Determine the [x, y] coordinate at the center of the cell enclosing the given text.  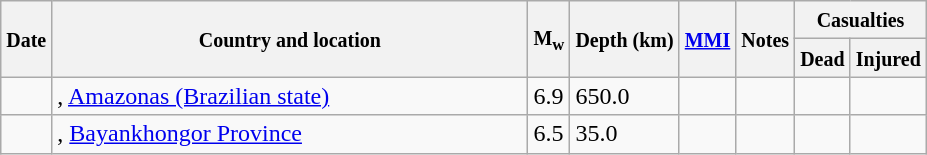
35.0 [624, 134]
Country and location [290, 39]
Notes [766, 39]
Casualties [861, 20]
Date [26, 39]
Dead [823, 58]
MMI [708, 39]
650.0 [624, 96]
6.9 [549, 96]
6.5 [549, 134]
, Amazonas (Brazilian state) [290, 96]
Depth (km) [624, 39]
, Bayankhongor Province [290, 134]
Injured [888, 58]
Mw [549, 39]
